Pinpoint the cell where the given text exists, returning its (x, y) midpoint coordinate. 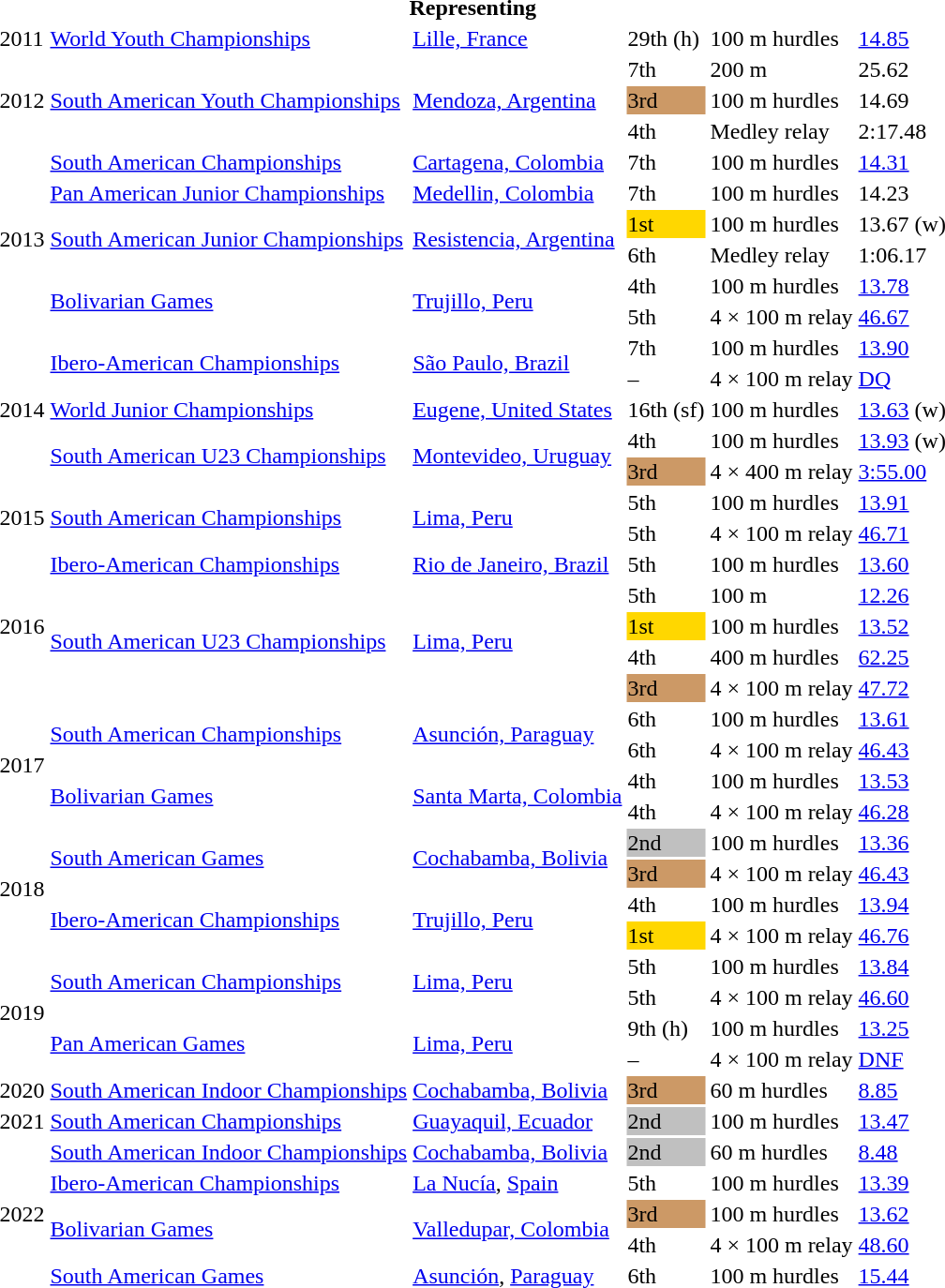
Resistencia, Argentina (517, 240)
La Nucía, Spain (517, 1183)
World Youth Championships (229, 38)
Rio de Janeiro, Brazil (517, 564)
Cartagena, Colombia (517, 162)
Guayaquil, Ecuador (517, 1121)
Eugene, United States (517, 410)
4 × 400 m relay (782, 472)
South American Junior Championships (229, 240)
400 m hurdles (782, 657)
Valledupar, Colombia (517, 1230)
29th (h) (666, 38)
100 m (782, 595)
Lille, France (517, 38)
South American Youth Championships (229, 100)
Asunción, Paraguay (517, 735)
South American Games (229, 859)
200 m (782, 69)
World Junior Championships (229, 410)
Medellin, Colombia (517, 193)
16th (sf) (666, 410)
Pan American Games (229, 1044)
9th (h) (666, 1028)
Montevideo, Uruguay (517, 456)
Santa Marta, Colombia (517, 797)
São Paulo, Brazil (517, 364)
Pan American Junior Championships (229, 193)
Mendoza, Argentina (517, 100)
